From the cell containing the given text, extract its center point as (x, y) coordinate. 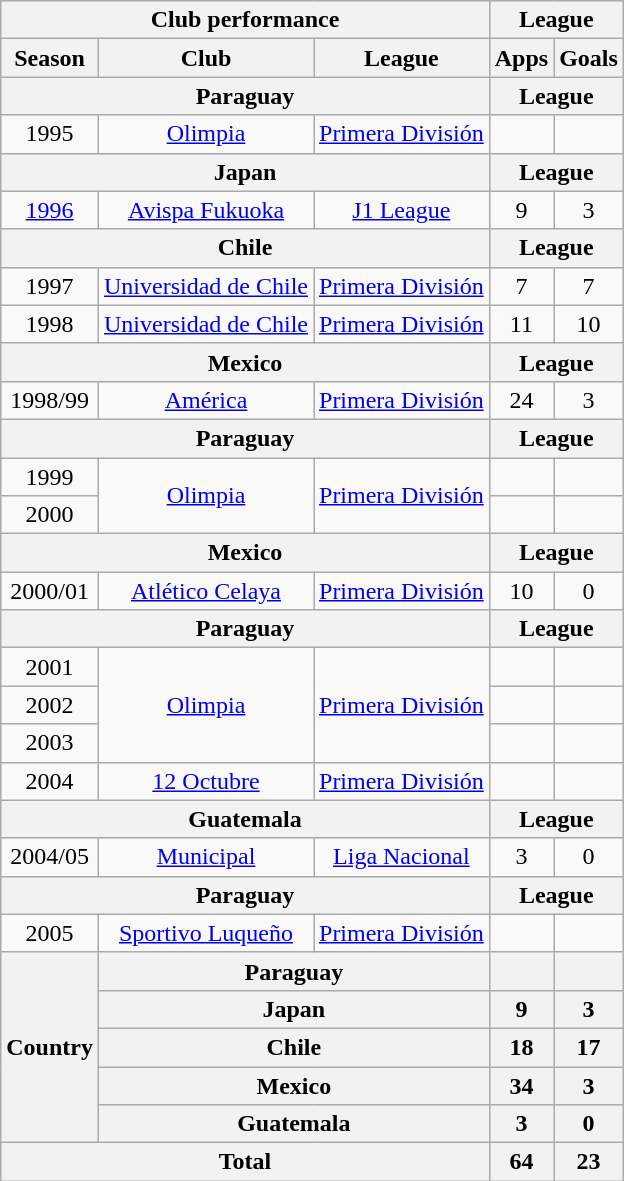
2000 (50, 515)
J1 League (402, 210)
1999 (50, 477)
Liga Nacional (402, 857)
Goals (589, 58)
1997 (50, 286)
Club (206, 58)
18 (521, 1047)
2004/05 (50, 857)
1995 (50, 134)
2002 (50, 705)
1998/99 (50, 400)
Municipal (206, 857)
Avispa Fukuoka (206, 210)
2000/01 (50, 591)
11 (521, 324)
2001 (50, 667)
17 (589, 1047)
1998 (50, 324)
2005 (50, 933)
12 Octubre (206, 781)
34 (521, 1085)
Atlético Celaya (206, 591)
24 (521, 400)
Season (50, 58)
2004 (50, 781)
América (206, 400)
2003 (50, 743)
Country (50, 1047)
23 (589, 1162)
1996 (50, 210)
64 (521, 1162)
Total (245, 1162)
Sportivo Luqueño (206, 933)
Club performance (245, 20)
Apps (521, 58)
